Determine the [x, y] coordinate at the center of the cell enclosing the given text.  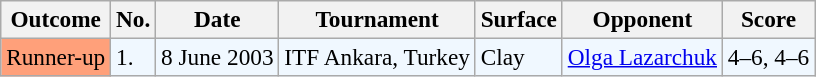
Outcome [56, 19]
Surface [518, 19]
1. [134, 57]
Opponent [642, 19]
No. [134, 19]
Olga Lazarchuk [642, 57]
4–6, 4–6 [768, 57]
ITF Ankara, Turkey [377, 57]
Clay [518, 57]
8 June 2003 [218, 57]
Tournament [377, 19]
Score [768, 19]
Date [218, 19]
Runner-up [56, 57]
